Return the (X, Y) coordinate for the center point of the cell that contains the specified text.  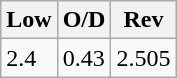
Rev (144, 20)
Low (29, 20)
2.505 (144, 58)
0.43 (84, 58)
O/D (84, 20)
2.4 (29, 58)
